Return [X, Y] of the center of cell containing provided text 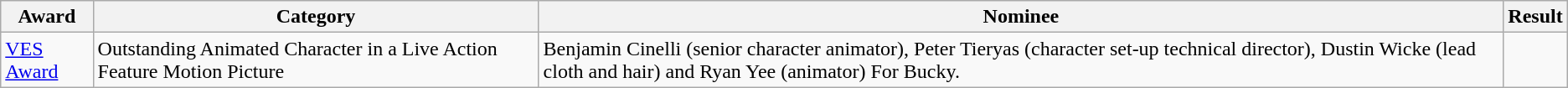
VES Award [47, 60]
Nominee [1021, 17]
Award [47, 17]
Category [316, 17]
Result [1535, 17]
Outstanding Animated Character in a Live Action Feature Motion Picture [316, 60]
